Output the (x, y) coordinate of the center of the cell containing the given text.  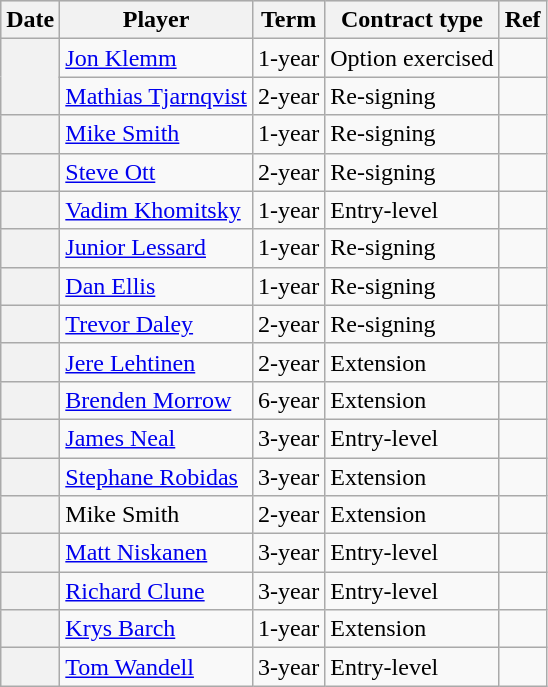
Krys Barch (156, 629)
Trevor Daley (156, 324)
Jon Klemm (156, 58)
Player (156, 20)
Contract type (412, 20)
Richard Clune (156, 591)
Vadim Khomitsky (156, 210)
Matt Niskanen (156, 553)
Mathias Tjarnqvist (156, 96)
Tom Wandell (156, 667)
Option exercised (412, 58)
Stephane Robidas (156, 477)
6-year (288, 400)
Brenden Morrow (156, 400)
Jere Lehtinen (156, 362)
Term (288, 20)
Dan Ellis (156, 286)
Junior Lessard (156, 248)
Steve Ott (156, 172)
Ref (522, 20)
Date (30, 20)
James Neal (156, 438)
